Output the (x, y) coordinate of the center of the cell containing the given text.  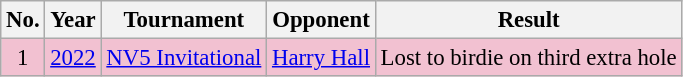
Year (73, 20)
Tournament (184, 20)
No. (23, 20)
Opponent (322, 20)
NV5 Invitational (184, 58)
1 (23, 58)
Result (528, 20)
Lost to birdie on third extra hole (528, 58)
2022 (73, 58)
Harry Hall (322, 58)
